Provide the [X, Y] coordinate of the cell's center where the given text is located.  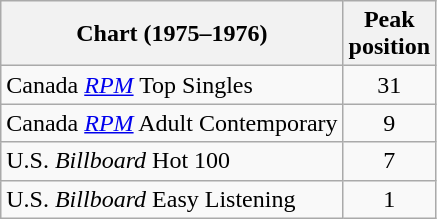
9 [389, 123]
Chart (1975–1976) [172, 34]
7 [389, 161]
U.S. Billboard Easy Listening [172, 199]
Canada RPM Adult Contemporary [172, 123]
Peakposition [389, 34]
1 [389, 199]
U.S. Billboard Hot 100 [172, 161]
31 [389, 85]
Canada RPM Top Singles [172, 85]
